Search for the cell housing the specified text and yield its [X, Y] center coordinate. 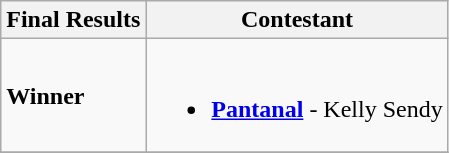
Winner [74, 96]
Contestant [297, 20]
Final Results [74, 20]
Pantanal - Kelly Sendy [297, 96]
